Return (x, y) of the center of cell containing provided text 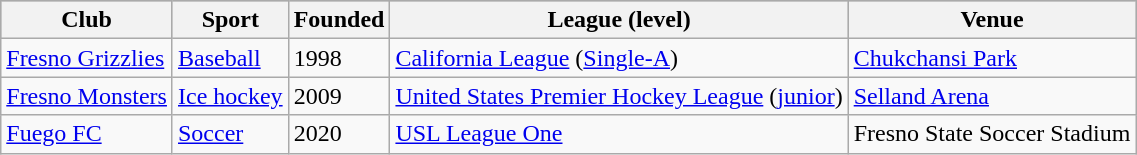
Selland Arena (992, 96)
Ice hockey (230, 96)
USL League One (619, 134)
Fresno Grizzlies (87, 58)
California League (Single-A) (619, 58)
1998 (339, 58)
Fresno Monsters (87, 96)
Club (87, 20)
2020 (339, 134)
Soccer (230, 134)
United States Premier Hockey League (junior) (619, 96)
Baseball (230, 58)
Sport (230, 20)
League (level) (619, 20)
2009 (339, 96)
Founded (339, 20)
Chukchansi Park (992, 58)
Venue (992, 20)
Fuego FC (87, 134)
Fresno State Soccer Stadium (992, 134)
